Search for the cell housing the specified text and yield its (x, y) center coordinate. 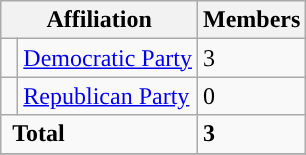
Affiliation (100, 20)
0 (251, 96)
Democratic Party (108, 58)
Republican Party (108, 96)
Total (100, 134)
Members (251, 20)
